For the text-containing cell, return its midpoint in [X, Y] coordinate format. 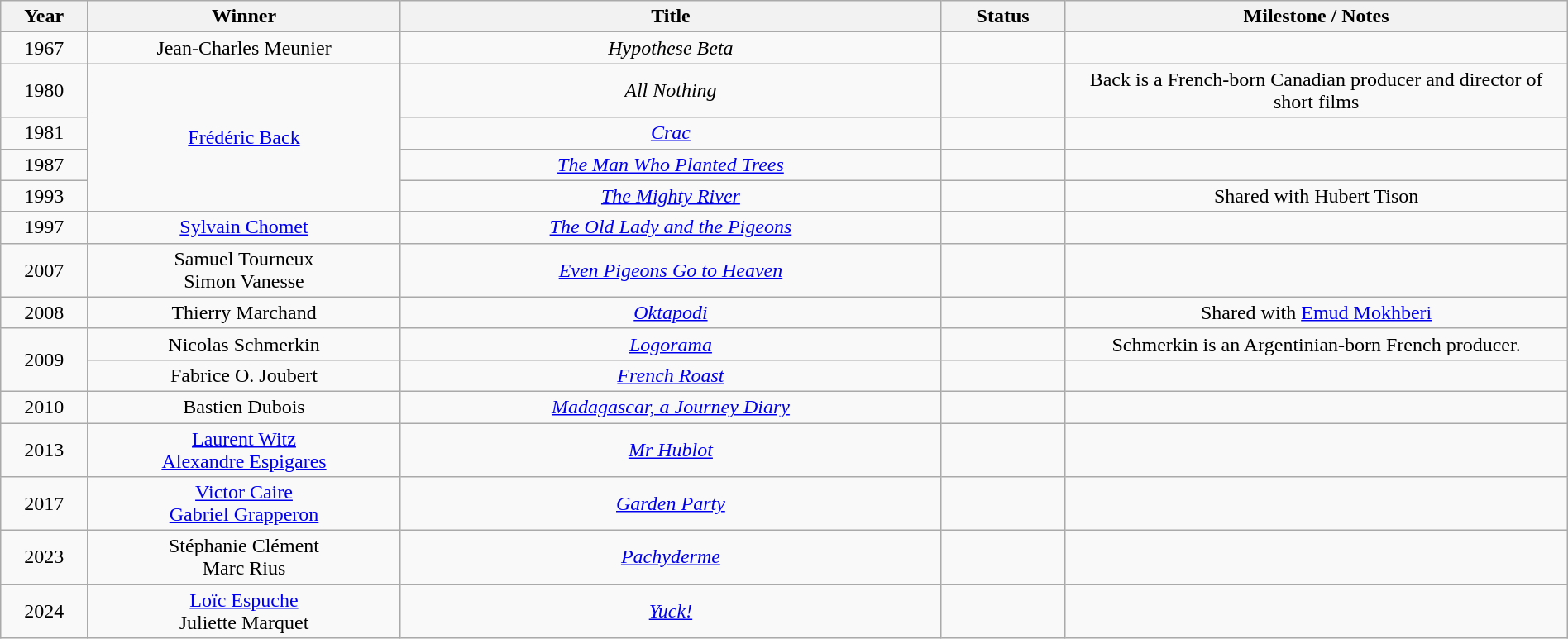
1997 [45, 227]
Madagascar, a Journey Diary [670, 407]
Schmerkin is an Argentinian-born French producer. [1317, 344]
Shared with Hubert Tison [1317, 196]
Bastien Dubois [245, 407]
Status [1002, 17]
Winner [245, 17]
2008 [45, 312]
Back is a French-born Canadian producer and director of short films [1317, 91]
Laurent WitzAlexandre Espigares [245, 450]
Crac [670, 133]
Frédéric Back [245, 137]
Thierry Marchand [245, 312]
Nicolas Schmerkin [245, 344]
Mr Hublot [670, 450]
2013 [45, 450]
Milestone / Notes [1317, 17]
Sylvain Chomet [245, 227]
2023 [45, 557]
1980 [45, 91]
Title [670, 17]
The Man Who Planted Trees [670, 165]
The Old Lady and the Pigeons [670, 227]
Victor CaireGabriel Grapperon [245, 504]
Yuck! [670, 612]
1987 [45, 165]
1993 [45, 196]
Loïc EspucheJuliette Marquet [245, 612]
Oktapodi [670, 312]
2024 [45, 612]
Even Pigeons Go to Heaven [670, 269]
2007 [45, 269]
2010 [45, 407]
1981 [45, 133]
All Nothing [670, 91]
French Roast [670, 375]
Pachyderme [670, 557]
Garden Party [670, 504]
Jean-Charles Meunier [245, 48]
2017 [45, 504]
1967 [45, 48]
Logorama [670, 344]
Fabrice O. Joubert [245, 375]
Shared with Emud Mokhberi [1317, 312]
2009 [45, 360]
Stéphanie ClémentMarc Rius [245, 557]
Samuel TourneuxSimon Vanesse [245, 269]
Year [45, 17]
The Mighty River [670, 196]
Hypothese Beta [670, 48]
